Output the (x, y) coordinate of the center of the cell containing the given text.  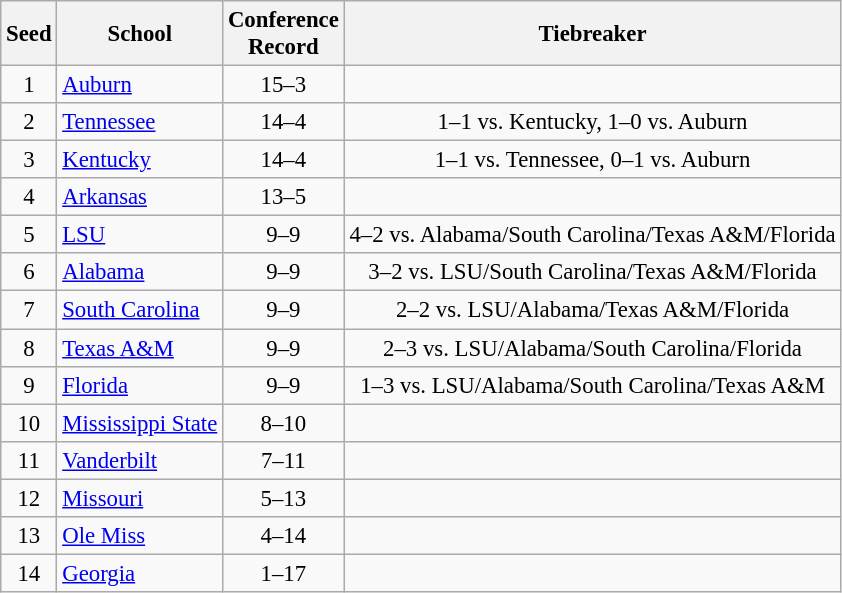
Georgia (140, 573)
Tennessee (140, 122)
1 (29, 85)
Missouri (140, 498)
5 (29, 235)
10 (29, 423)
South Carolina (140, 310)
14 (29, 573)
School (140, 34)
8–10 (284, 423)
15–3 (284, 85)
Florida (140, 385)
Mississippi State (140, 423)
3–2 vs. LSU/South Carolina/Texas A&M/Florida (592, 273)
1–1 vs. Tennessee, 0–1 vs. Auburn (592, 160)
6 (29, 273)
7 (29, 310)
11 (29, 460)
2 (29, 122)
Arkansas (140, 197)
Tiebreaker (592, 34)
Ole Miss (140, 536)
4 (29, 197)
Alabama (140, 273)
1–17 (284, 573)
ConferenceRecord (284, 34)
1–3 vs. LSU/Alabama/South Carolina/Texas A&M (592, 385)
Vanderbilt (140, 460)
Texas A&M (140, 348)
4–14 (284, 536)
Kentucky (140, 160)
5–13 (284, 498)
2–2 vs. LSU/Alabama/Texas A&M/Florida (592, 310)
8 (29, 348)
13–5 (284, 197)
LSU (140, 235)
Seed (29, 34)
2–3 vs. LSU/Alabama/South Carolina/Florida (592, 348)
Auburn (140, 85)
3 (29, 160)
12 (29, 498)
13 (29, 536)
1–1 vs. Kentucky, 1–0 vs. Auburn (592, 122)
4–2 vs. Alabama/South Carolina/Texas A&M/Florida (592, 235)
7–11 (284, 460)
9 (29, 385)
